Identify which cell holds the provided text, then report its [X, Y] central coordinate. 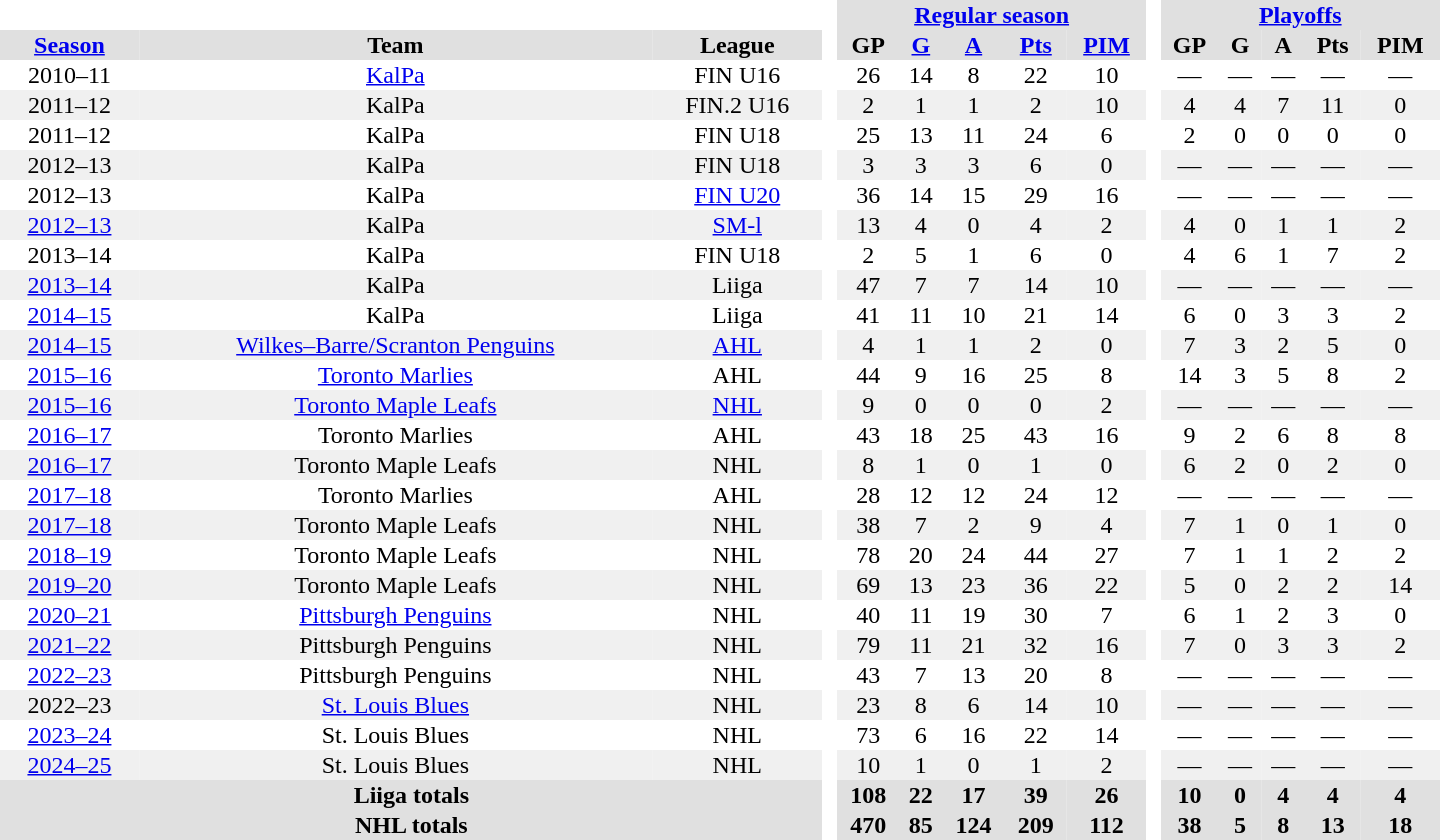
112 [1106, 825]
Wilkes–Barre/Scranton Penguins [396, 345]
19 [973, 615]
30 [1036, 615]
78 [868, 555]
17 [973, 795]
29 [1036, 195]
69 [868, 585]
40 [868, 615]
28 [868, 495]
124 [973, 825]
2023–24 [70, 735]
FIN U16 [738, 75]
2024–25 [70, 765]
Season [70, 45]
Team [396, 45]
47 [868, 285]
NHL totals [412, 825]
2010–11 [70, 75]
Liiga totals [412, 795]
108 [868, 795]
SM-l [738, 225]
2020–21 [70, 615]
32 [1036, 645]
Regular season [992, 15]
79 [868, 645]
209 [1036, 825]
2021–22 [70, 645]
27 [1106, 555]
FIN.2 U16 [738, 105]
41 [868, 315]
Playoffs [1300, 15]
FIN U20 [738, 195]
League [738, 45]
470 [868, 825]
2018–19 [70, 555]
39 [1036, 795]
15 [973, 195]
73 [868, 735]
2019–20 [70, 585]
85 [920, 825]
